Scan for the cell matching the given text and deliver its [X, Y] coordinate at center. 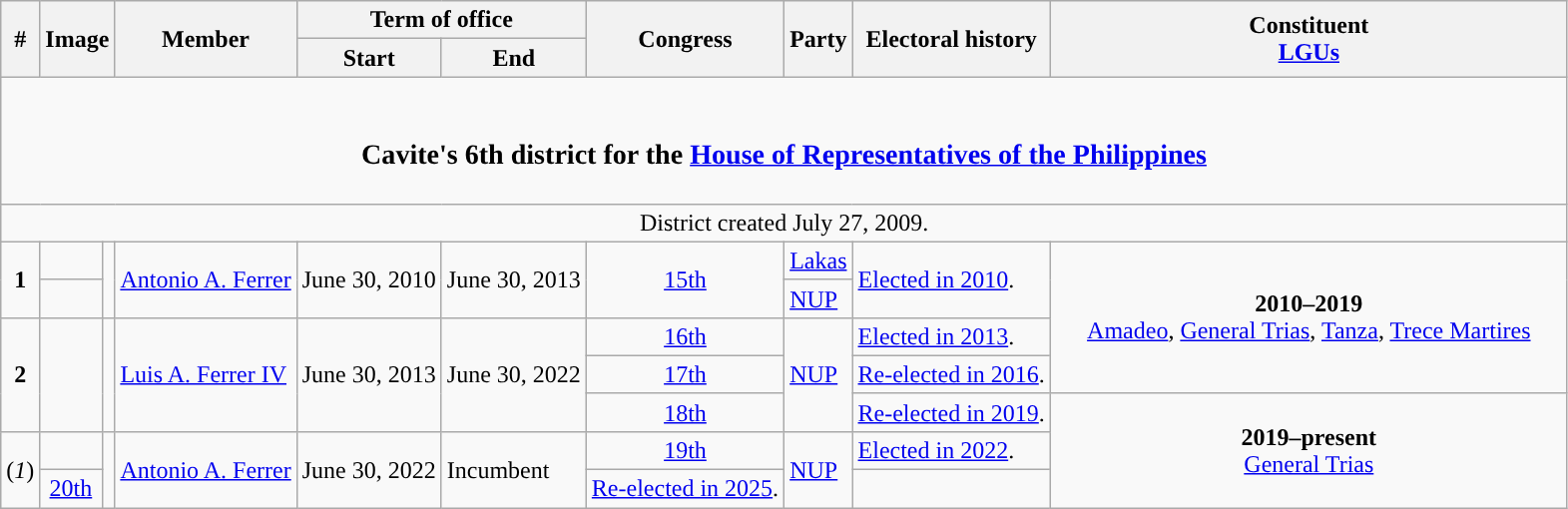
Term of office [441, 20]
17th [685, 374]
Re-elected in 2019. [951, 412]
Cavite's 6th district for the House of Representatives of the Philippines [784, 140]
ConstituentLGUs [1308, 39]
18th [685, 412]
(1) [20, 469]
Re-elected in 2016. [951, 374]
16th [685, 336]
19th [685, 450]
1 [20, 279]
Elected in 2022. [951, 450]
End [513, 58]
Electoral history [951, 39]
Elected in 2010. [951, 279]
Lakas [818, 260]
Image [78, 39]
20th [71, 489]
Luis A. Ferrer IV [206, 374]
Elected in 2013. [951, 336]
Congress [685, 39]
2019–presentGeneral Trias [1308, 450]
# [20, 39]
Re-elected in 2025. [685, 489]
15th [685, 279]
Party [818, 39]
June 30, 2010 [369, 279]
Member [206, 39]
Start [369, 58]
2 [20, 374]
District created July 27, 2009. [784, 223]
2010–2019Amadeo, General Trias, Tanza, Trece Martires [1308, 317]
Incumbent [513, 469]
